Pinpoint the cell where the given text exists, returning its (X, Y) midpoint coordinate. 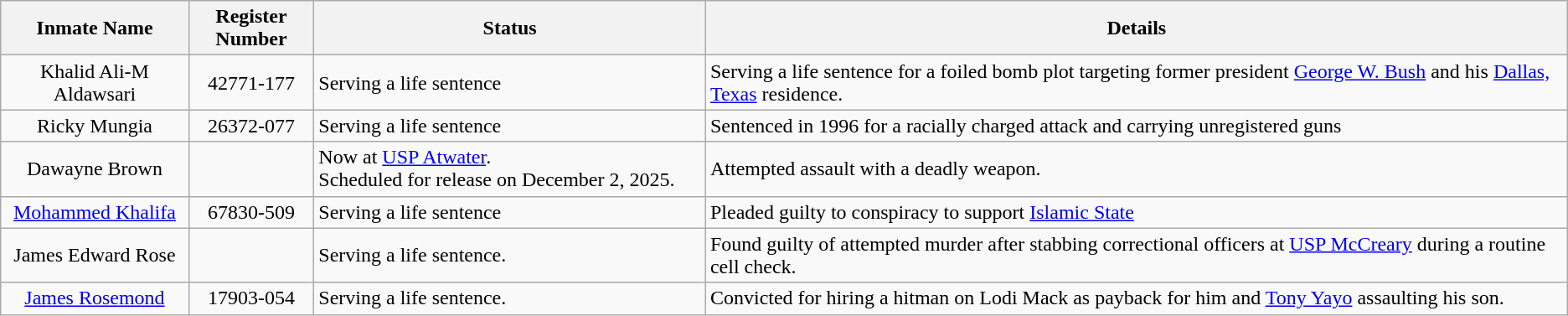
Status (510, 28)
Dawayne Brown (95, 169)
James Rosemond (95, 298)
42771-177 (251, 82)
Pleaded guilty to conspiracy to support Islamic State (1136, 212)
Now at USP Atwater.Scheduled for release on December 2, 2025. (510, 169)
Register Number (251, 28)
Ricky Mungia (95, 126)
26372-077 (251, 126)
Sentenced in 1996 for a racially charged attack and carrying unregistered guns (1136, 126)
Serving a life sentence for a foiled bomb plot targeting former president George W. Bush and his Dallas, Texas residence. (1136, 82)
Details (1136, 28)
Inmate Name (95, 28)
Mohammed Khalifa (95, 212)
James Edward Rose (95, 255)
Khalid Ali-M Aldawsari (95, 82)
Attempted assault with a deadly weapon. (1136, 169)
Found guilty of attempted murder after stabbing correctional officers at USP McCreary during a routine cell check. (1136, 255)
Convicted for hiring a hitman on Lodi Mack as payback for him and Tony Yayo assaulting his son. (1136, 298)
67830-509 (251, 212)
17903-054 (251, 298)
